Locate the cell with the specified text and output its (X, Y) center coordinate. 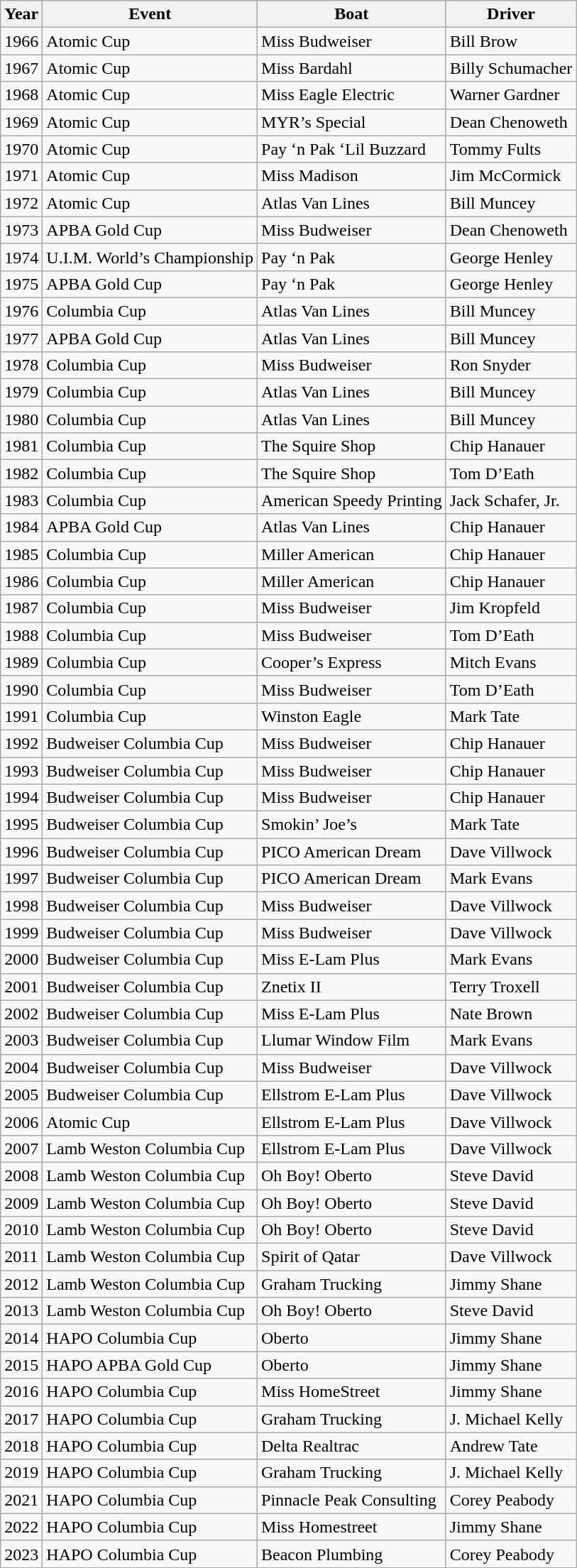
2014 (21, 1338)
Jim McCormick (511, 176)
1977 (21, 339)
1979 (21, 393)
Llumar Window Film (352, 1041)
1983 (21, 500)
Andrew Tate (511, 1446)
1996 (21, 852)
Jim Kropfeld (511, 608)
2017 (21, 1419)
2016 (21, 1392)
1969 (21, 122)
1968 (21, 95)
1989 (21, 662)
Pay ‘n Pak ‘Lil Buzzard (352, 149)
Miss Eagle Electric (352, 95)
1986 (21, 581)
1995 (21, 825)
1998 (21, 906)
American Speedy Printing (352, 500)
1966 (21, 41)
2003 (21, 1041)
1990 (21, 689)
1993 (21, 770)
1992 (21, 743)
Billy Schumacher (511, 68)
Miss Homestreet (352, 1527)
1988 (21, 635)
1984 (21, 527)
1967 (21, 68)
1980 (21, 420)
2013 (21, 1311)
2007 (21, 1148)
Bill Brow (511, 41)
Winston Eagle (352, 716)
Terry Troxell (511, 987)
Smokin’ Joe’s (352, 825)
Tommy Fults (511, 149)
Miss Madison (352, 176)
1970 (21, 149)
U.I.M. World’s Championship (150, 257)
2012 (21, 1284)
Miss Bardahl (352, 68)
Pinnacle Peak Consulting (352, 1500)
Nate Brown (511, 1014)
1973 (21, 230)
HAPO APBA Gold Cup (150, 1365)
2022 (21, 1527)
Boat (352, 14)
Year (21, 14)
1994 (21, 798)
Warner Gardner (511, 95)
1972 (21, 203)
1971 (21, 176)
1985 (21, 554)
2004 (21, 1068)
MYR’s Special (352, 122)
Driver (511, 14)
2010 (21, 1230)
1982 (21, 473)
Znetix II (352, 987)
2009 (21, 1203)
2021 (21, 1500)
1975 (21, 284)
1987 (21, 608)
2001 (21, 987)
Mitch Evans (511, 662)
Delta Realtrac (352, 1446)
1974 (21, 257)
2006 (21, 1122)
Miss HomeStreet (352, 1392)
2005 (21, 1095)
Ron Snyder (511, 366)
2000 (21, 960)
1999 (21, 933)
2023 (21, 1554)
Spirit of Qatar (352, 1257)
Event (150, 14)
1991 (21, 716)
1976 (21, 311)
2011 (21, 1257)
2008 (21, 1175)
2018 (21, 1446)
1997 (21, 879)
2015 (21, 1365)
Cooper’s Express (352, 662)
1981 (21, 446)
Jack Schafer, Jr. (511, 500)
2019 (21, 1473)
2002 (21, 1014)
Beacon Plumbing (352, 1554)
1978 (21, 366)
